Identify which cell holds the provided text, then report its (X, Y) central coordinate. 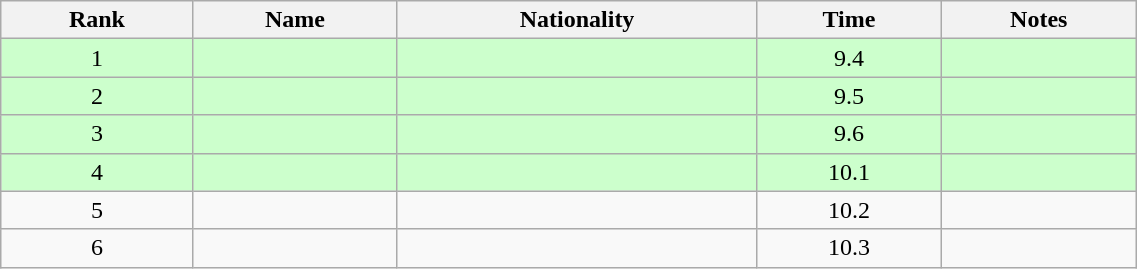
1 (97, 58)
Rank (97, 20)
3 (97, 134)
Nationality (578, 20)
9.6 (848, 134)
6 (97, 248)
Time (848, 20)
2 (97, 96)
9.5 (848, 96)
10.3 (848, 248)
10.1 (848, 172)
9.4 (848, 58)
5 (97, 210)
4 (97, 172)
Name (295, 20)
Notes (1039, 20)
10.2 (848, 210)
